Output the [x, y] coordinate of the center of the cell containing the given text.  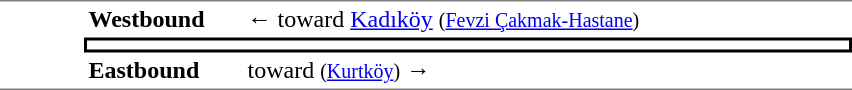
Eastbound [164, 71]
← toward Kadıköy (Fevzi Çakmak-Hastane) [548, 19]
Westbound [164, 19]
toward (Kurtköy) → [548, 71]
